Determine the [x, y] coordinate at the center of the cell enclosing the given text.  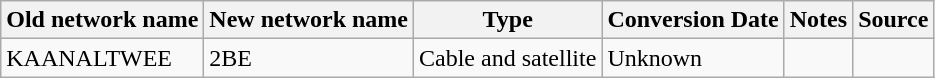
New network name [309, 20]
Notes [818, 20]
2BE [309, 58]
Conversion Date [693, 20]
KAANALTWEE [102, 58]
Type [508, 20]
Unknown [693, 58]
Source [894, 20]
Cable and satellite [508, 58]
Old network name [102, 20]
